For the text-containing cell, return its midpoint in [x, y] coordinate format. 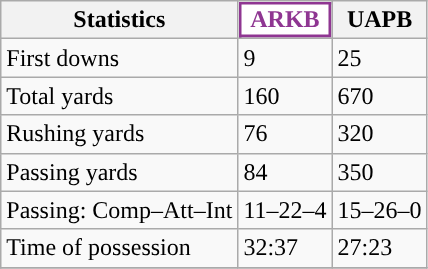
32:37 [285, 248]
Total yards [120, 96]
Time of possession [120, 248]
Passing: Comp–Att–Int [120, 210]
15–26–0 [380, 210]
Rushing yards [120, 134]
27:23 [380, 248]
25 [380, 58]
Statistics [120, 20]
11–22–4 [285, 210]
670 [380, 96]
ARKB [285, 20]
76 [285, 134]
Passing yards [120, 172]
UAPB [380, 20]
160 [285, 96]
First downs [120, 58]
350 [380, 172]
9 [285, 58]
84 [285, 172]
320 [380, 134]
